Provide the [X, Y] coordinate of the cell's center where the given text is located.  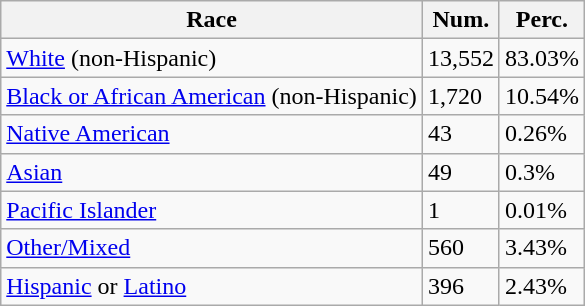
0.3% [542, 172]
0.26% [542, 134]
560 [460, 248]
Other/Mixed [212, 248]
2.43% [542, 286]
1 [460, 210]
10.54% [542, 96]
Perc. [542, 20]
Hispanic or Latino [212, 286]
Pacific Islander [212, 210]
13,552 [460, 58]
Asian [212, 172]
0.01% [542, 210]
43 [460, 134]
Black or African American (non-Hispanic) [212, 96]
1,720 [460, 96]
49 [460, 172]
White (non-Hispanic) [212, 58]
Native American [212, 134]
83.03% [542, 58]
3.43% [542, 248]
396 [460, 286]
Race [212, 20]
Num. [460, 20]
